Output the [x, y] coordinate of the center of the cell containing the given text.  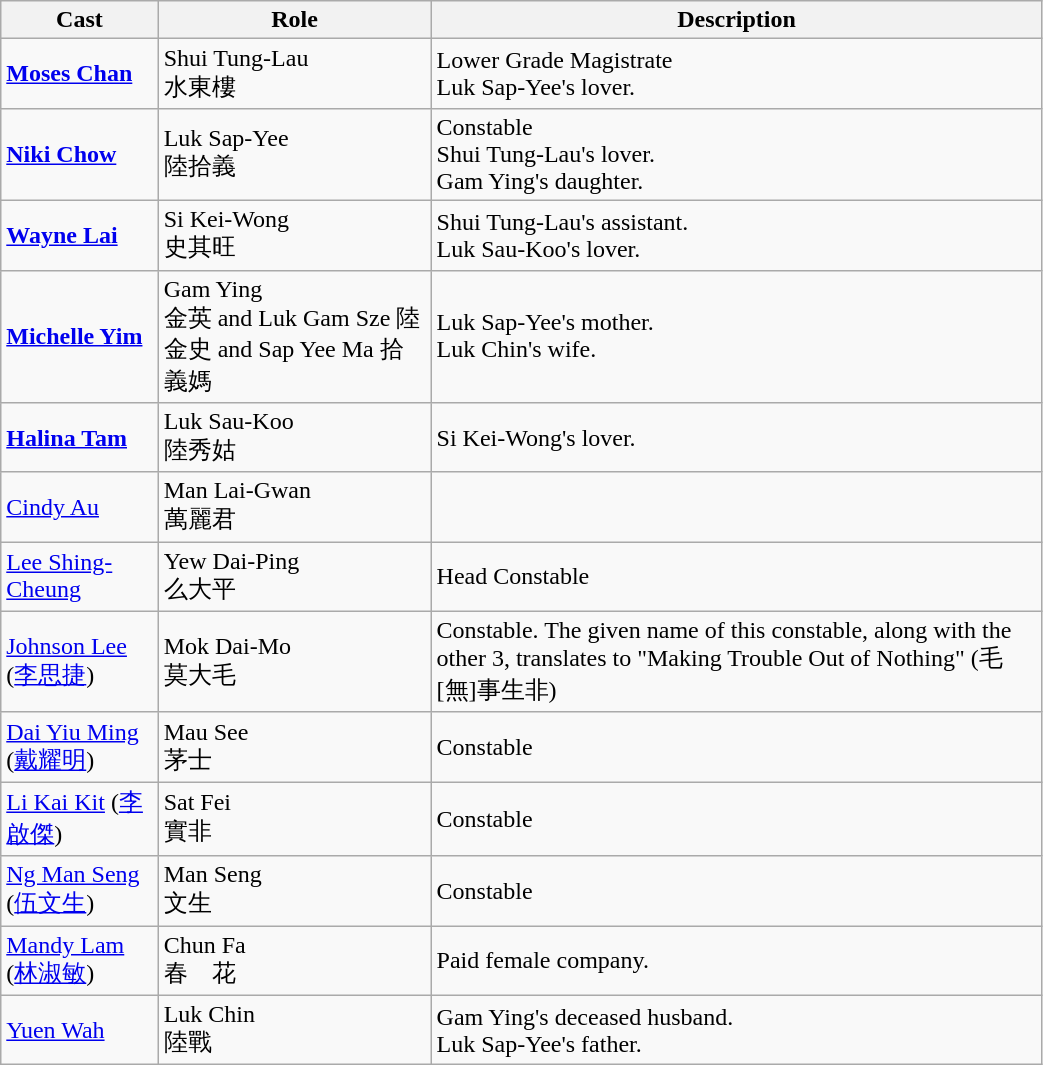
Lower Grade Magistrate Luk Sap-Yee's lover. [736, 74]
Luk Sap-Yee's mother. Luk Chin's wife. [736, 336]
Luk Chin 陸戰 [294, 1030]
Gam Ying 金英 and Luk Gam Sze 陸金史 and Sap Yee Ma 拾義媽 [294, 336]
Niki Chow [80, 154]
Man Seng 文生 [294, 891]
Mau See 茅士 [294, 747]
Shui Tung-Lau's assistant. Luk Sau-Koo's lover. [736, 235]
Yew Dai-Ping 么大平 [294, 577]
Shui Tung-Lau 水東樓 [294, 74]
Li Kai Kit (李啟傑) [80, 819]
Si Kei-Wong's lover. [736, 438]
Michelle Yim [80, 336]
Ng Man Seng (伍文生) [80, 891]
Mok Dai-Mo 莫大毛 [294, 662]
Moses Chan [80, 74]
Wayne Lai [80, 235]
Man Lai-Gwan 萬麗君 [294, 507]
Role [294, 20]
Mandy Lam (林淑敏) [80, 961]
Johnson Lee (李思捷) [80, 662]
Constable. The given name of this constable, along with the other 3, translates to "Making Trouble Out of Nothing" (毛[無]事生非) [736, 662]
Luk Sau-Koo 陸秀姑 [294, 438]
Head Constable [736, 577]
Lee Shing-Cheung [80, 577]
Paid female company. [736, 961]
Cindy Au [80, 507]
Description [736, 20]
Gam Ying's deceased husband. Luk Sap-Yee's father. [736, 1030]
Constable Shui Tung-Lau's lover. Gam Ying's daughter. [736, 154]
Luk Sap-Yee 陸拾義 [294, 154]
Sat Fei 實非 [294, 819]
Dai Yiu Ming (戴耀明) [80, 747]
Si Kei-Wong 史其旺 [294, 235]
Halina Tam [80, 438]
Yuen Wah [80, 1030]
Chun Fa 春 花 [294, 961]
Cast [80, 20]
